For the text-containing cell, return its midpoint in (x, y) coordinate format. 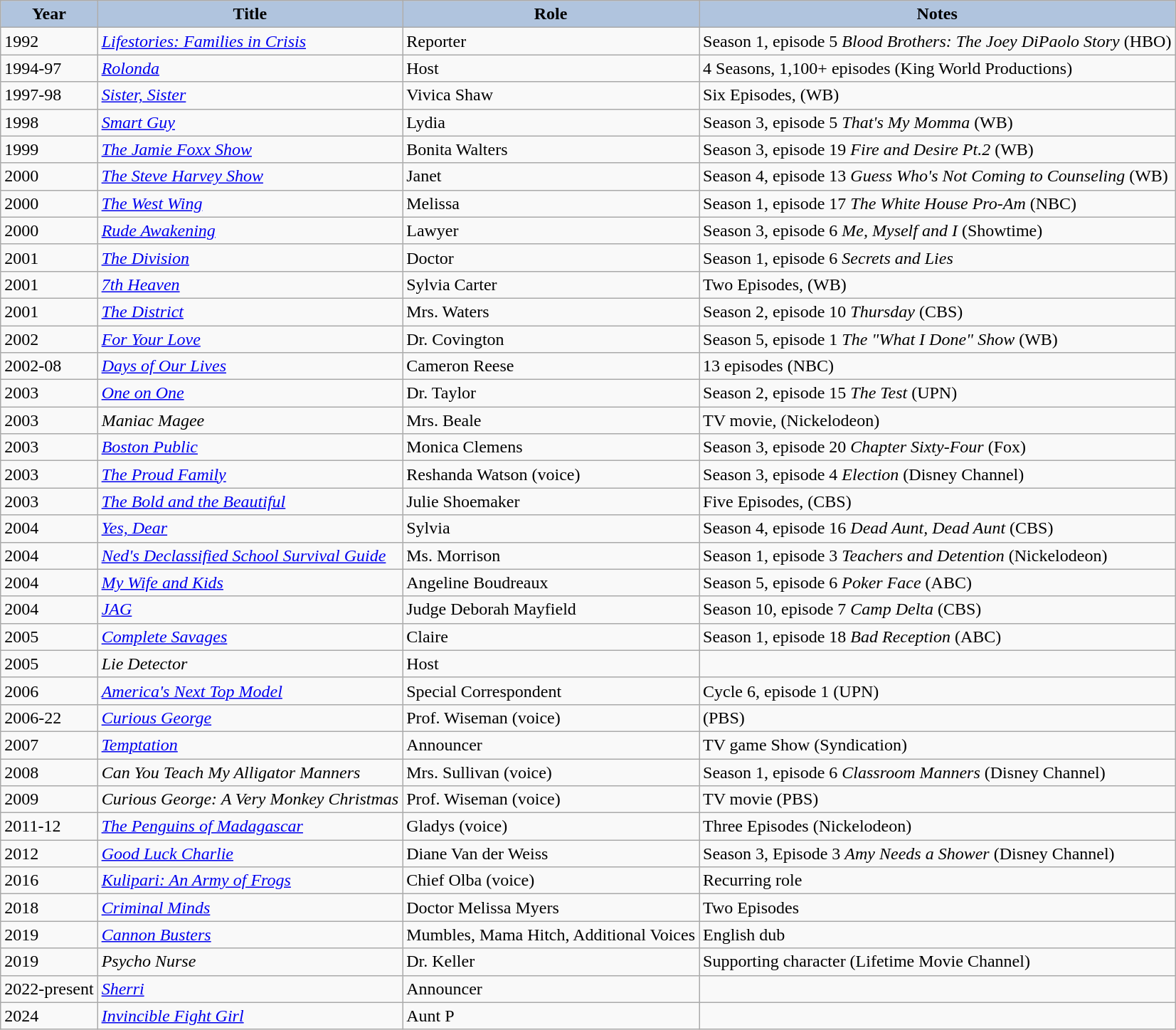
Recurring role (936, 881)
Complete Savages (250, 637)
Two Episodes, (WB) (936, 285)
Gladys (voice) (551, 827)
Supporting character (Lifetime Movie Channel) (936, 962)
Kulipari: An Army of Frogs (250, 881)
Cycle 6, episode 1 (UPN) (936, 691)
Aunt P (551, 1016)
TV movie (PBS) (936, 800)
2016 (49, 881)
My Wife and Kids (250, 583)
Season 3, episode 6 Me, Myself and I (Showtime) (936, 230)
Three Episodes (Nickelodeon) (936, 827)
2008 (49, 772)
JAG (250, 610)
Title (250, 14)
The West Wing (250, 203)
Doctor (551, 257)
Year (49, 14)
Dr. Covington (551, 339)
Season 3, episode 4 Election (Disney Channel) (936, 474)
2011-12 (49, 827)
Mrs. Waters (551, 312)
Rude Awakening (250, 230)
1998 (49, 122)
Lawyer (551, 230)
Monica Clemens (551, 447)
Season 4, episode 13 Guess Who's Not Coming to Counseling (WB) (936, 176)
13 episodes (NBC) (936, 366)
2022-present (49, 989)
Claire (551, 637)
Good Luck Charlie (250, 854)
Smart Guy (250, 122)
Judge Deborah Mayfield (551, 610)
Curious George (250, 718)
1999 (49, 149)
The Penguins of Madagascar (250, 827)
The Jamie Foxx Show (250, 149)
Ned's Declassified School Survival Guide (250, 556)
Dr. Taylor (551, 393)
Temptation (250, 745)
Boston Public (250, 447)
1997-98 (49, 95)
Criminal Minds (250, 908)
Lydia (551, 122)
Melissa (551, 203)
2018 (49, 908)
Sylvia Carter (551, 285)
Season 3, Episode 3 Amy Needs a Shower (Disney Channel) (936, 854)
Vivica Shaw (551, 95)
Angeline Boudreaux (551, 583)
Season 1, episode 3 Teachers and Detention (Nickelodeon) (936, 556)
Season 5, episode 6 Poker Face (ABC) (936, 583)
4 Seasons, 1,100+ episodes (King World Productions) (936, 68)
Season 1, episode 5 Blood Brothers: The Joey DiPaolo Story (HBO) (936, 41)
The Division (250, 257)
Special Correspondent (551, 691)
Sherri (250, 989)
Notes (936, 14)
Sister, Sister (250, 95)
Days of Our Lives (250, 366)
The Steve Harvey Show (250, 176)
English dub (936, 935)
1994-97 (49, 68)
1992 (49, 41)
Bonita Walters (551, 149)
The District (250, 312)
Season 1, episode 6 Secrets and Lies (936, 257)
Diane Van der Weiss (551, 854)
TV game Show (Syndication) (936, 745)
America's Next Top Model (250, 691)
Season 1, episode 18 Bad Reception (ABC) (936, 637)
2002-08 (49, 366)
Role (551, 14)
Season 2, episode 15 The Test (UPN) (936, 393)
Season 4, episode 16 Dead Aunt, Dead Aunt (CBS) (936, 529)
2007 (49, 745)
7th Heaven (250, 285)
Mumbles, Mama Hitch, Additional Voices (551, 935)
Yes, Dear (250, 529)
Five Episodes, (CBS) (936, 501)
The Proud Family (250, 474)
Doctor Melissa Myers (551, 908)
Reporter (551, 41)
Season 3, episode 20 Chapter Sixty-Four (Fox) (936, 447)
Cameron Reese (551, 366)
Season 1, episode 17 The White House Pro-Am (NBC) (936, 203)
2006 (49, 691)
Sylvia (551, 529)
Two Episodes (936, 908)
Psycho Nurse (250, 962)
2009 (49, 800)
Season 3, episode 19 Fire and Desire Pt.2 (WB) (936, 149)
Cannon Busters (250, 935)
Ms. Morrison (551, 556)
Season 2, episode 10 Thursday (CBS) (936, 312)
One on One (250, 393)
For Your Love (250, 339)
2006-22 (49, 718)
Curious George: A Very Monkey Christmas (250, 800)
(PBS) (936, 718)
Lie Detector (250, 664)
TV movie, (Nickelodeon) (936, 420)
2012 (49, 854)
Can You Teach My Alligator Manners (250, 772)
Janet (551, 176)
Dr. Keller (551, 962)
Mrs. Sullivan (voice) (551, 772)
Season 1, episode 6 Classroom Manners (Disney Channel) (936, 772)
2002 (49, 339)
Reshanda Watson (voice) (551, 474)
Lifestories: Families in Crisis (250, 41)
Invincible Fight Girl (250, 1016)
Chief Olba (voice) (551, 881)
Mrs. Beale (551, 420)
Season 10, episode 7 Camp Delta (CBS) (936, 610)
Season 5, episode 1 The "What I Done" Show (WB) (936, 339)
2024 (49, 1016)
The Bold and the Beautiful (250, 501)
Julie Shoemaker (551, 501)
Season 3, episode 5 That's My Momma (WB) (936, 122)
Rolonda (250, 68)
Maniac Magee (250, 420)
Six Episodes, (WB) (936, 95)
